Locate the cell with the specified text and output its [X, Y] center coordinate. 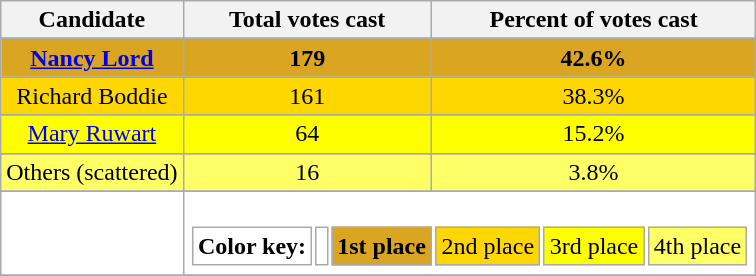
Candidate [92, 20]
64 [307, 134]
Nancy Lord [92, 58]
38.3% [594, 96]
Mary Ruwart [92, 134]
2nd place [488, 247]
15.2% [594, 134]
179 [307, 58]
16 [307, 172]
42.6% [594, 58]
Richard Boddie [92, 96]
Color key: 1st place 2nd place 3rd place 4th place [470, 233]
4th place [698, 247]
Total votes cast [307, 20]
Percent of votes cast [594, 20]
3rd place [594, 247]
3.8% [594, 172]
Others (scattered) [92, 172]
161 [307, 96]
Color key: [252, 247]
1st place [382, 247]
